Determine the (X, Y) coordinate at the center of the cell enclosing the given text.  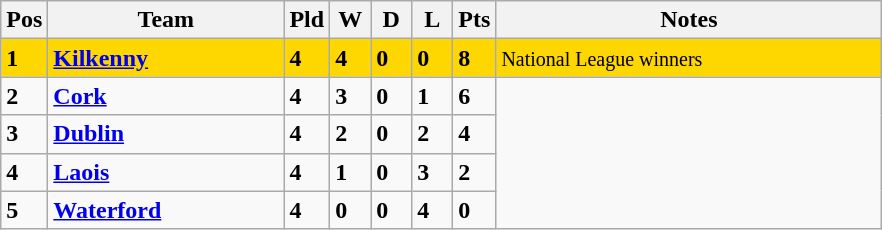
5 (24, 210)
Pos (24, 20)
Kilkenny (166, 58)
Team (166, 20)
L (432, 20)
Dublin (166, 134)
6 (474, 96)
Pts (474, 20)
Pld (307, 20)
Notes (689, 20)
Waterford (166, 210)
W (350, 20)
Laois (166, 172)
8 (474, 58)
D (392, 20)
Cork (166, 96)
National League winners (689, 58)
